Detect which cell encompasses the target text, then output its [X, Y] center coordinate. 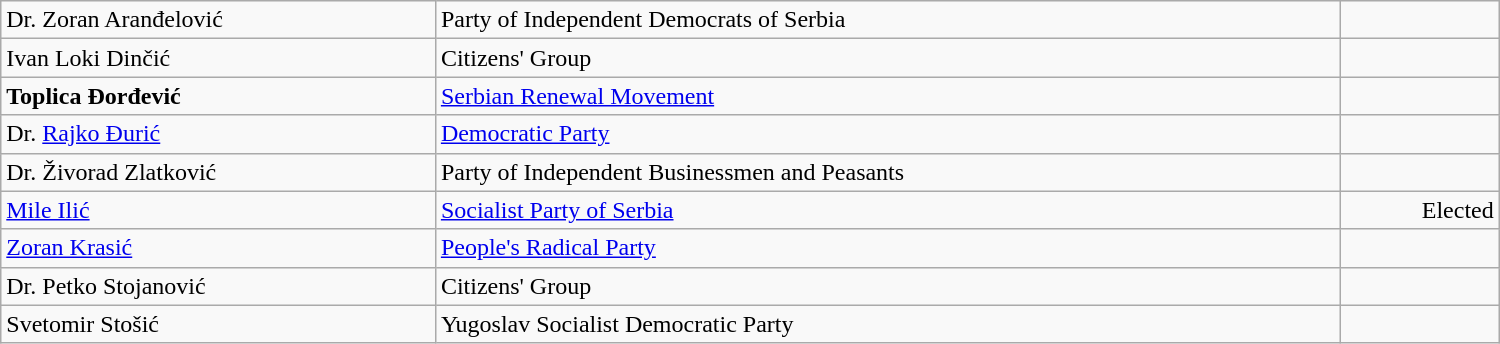
Elected [1420, 210]
Ivan Loki Dinčić [218, 58]
Zoran Krasić [218, 248]
Serbian Renewal Movement [888, 96]
Svetomir Stošić [218, 324]
Dr. Živorad Zlatković [218, 172]
Dr. Zoran Aranđelović [218, 20]
Toplica Đorđević [218, 96]
Yugoslav Socialist Democratic Party [888, 324]
Party of Independent Democrats of Serbia [888, 20]
Socialist Party of Serbia [888, 210]
Dr. Petko Stojanović [218, 286]
Party of Independent Businessmen and Peasants [888, 172]
Democratic Party [888, 134]
Dr. Rajko Đurić [218, 134]
People's Radical Party [888, 248]
Mile Ilić [218, 210]
